Pinpoint the cell where the given text exists, returning its [x, y] midpoint coordinate. 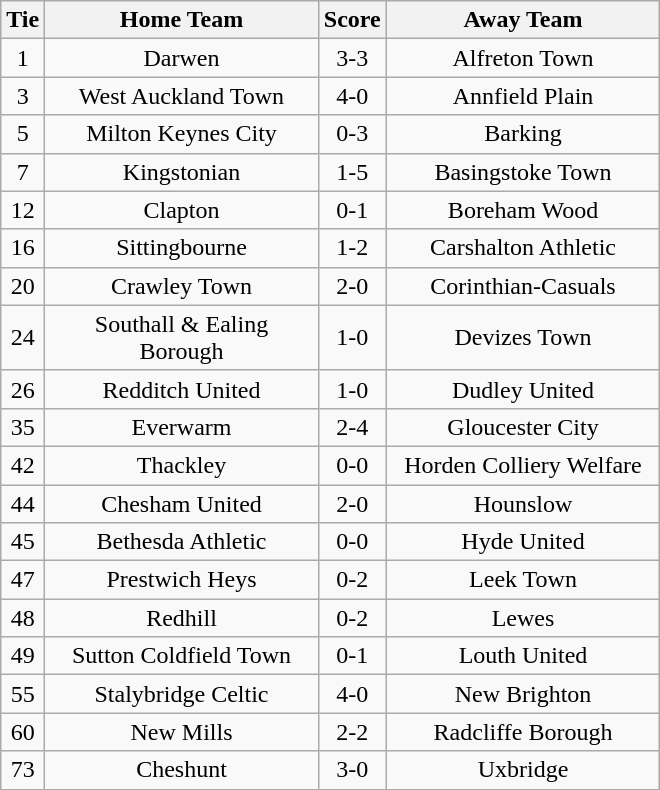
Clapton [182, 210]
1-5 [352, 172]
3-3 [352, 58]
Redditch United [182, 389]
Gloucester City [523, 427]
Radcliffe Borough [523, 732]
5 [23, 134]
Sutton Coldfield Town [182, 656]
48 [23, 618]
Hyde United [523, 542]
Milton Keynes City [182, 134]
Lewes [523, 618]
16 [23, 248]
2-4 [352, 427]
35 [23, 427]
Stalybridge Celtic [182, 694]
3-0 [352, 770]
New Brighton [523, 694]
47 [23, 580]
West Auckland Town [182, 96]
26 [23, 389]
73 [23, 770]
Tie [23, 20]
New Mills [182, 732]
Boreham Wood [523, 210]
Barking [523, 134]
44 [23, 503]
Louth United [523, 656]
3 [23, 96]
60 [23, 732]
2-2 [352, 732]
1-2 [352, 248]
7 [23, 172]
Bethesda Athletic [182, 542]
Devizes Town [523, 338]
Cheshunt [182, 770]
Southall & Ealing Borough [182, 338]
Horden Colliery Welfare [523, 465]
12 [23, 210]
24 [23, 338]
Annfield Plain [523, 96]
Alfreton Town [523, 58]
Corinthian-Casuals [523, 286]
Carshalton Athletic [523, 248]
0-3 [352, 134]
Prestwich Heys [182, 580]
Hounslow [523, 503]
Chesham United [182, 503]
49 [23, 656]
1 [23, 58]
45 [23, 542]
Sittingbourne [182, 248]
20 [23, 286]
Everwarm [182, 427]
Leek Town [523, 580]
Darwen [182, 58]
Uxbridge [523, 770]
55 [23, 694]
Away Team [523, 20]
Crawley Town [182, 286]
Thackley [182, 465]
Score [352, 20]
Redhill [182, 618]
Kingstonian [182, 172]
42 [23, 465]
Home Team [182, 20]
Dudley United [523, 389]
Basingstoke Town [523, 172]
